Determine the (X, Y) coordinate at the center of the cell enclosing the given text.  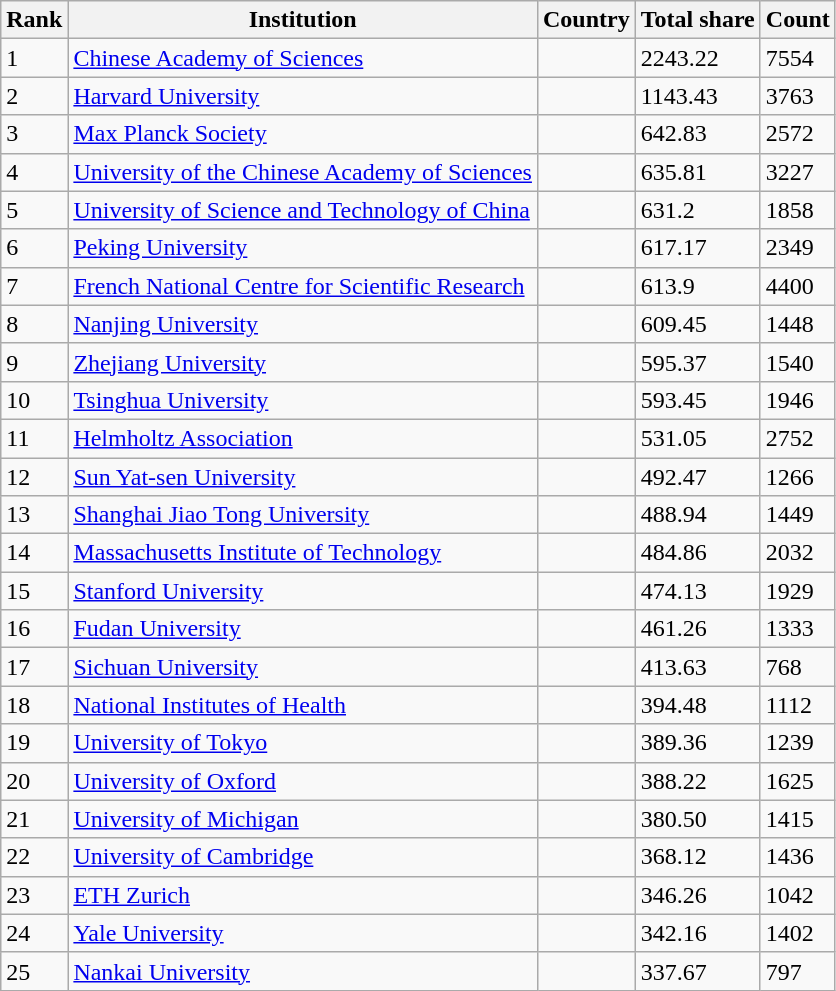
1402 (798, 933)
21 (34, 819)
Sichuan University (303, 667)
14 (34, 553)
Shanghai Jiao Tong University (303, 515)
797 (798, 971)
389.36 (698, 743)
1858 (798, 210)
20 (34, 781)
15 (34, 591)
13 (34, 515)
1333 (798, 629)
4400 (798, 286)
4 (34, 172)
635.81 (698, 172)
1448 (798, 324)
642.83 (698, 134)
3763 (798, 96)
609.45 (698, 324)
1042 (798, 895)
22 (34, 857)
1143.43 (698, 96)
1415 (798, 819)
484.86 (698, 553)
388.22 (698, 781)
461.26 (698, 629)
1112 (798, 705)
Count (798, 20)
University of Tokyo (303, 743)
Nankai University (303, 971)
Max Planck Society (303, 134)
Country (586, 20)
413.63 (698, 667)
492.47 (698, 477)
19 (34, 743)
2572 (798, 134)
2 (34, 96)
Rank (34, 20)
16 (34, 629)
23 (34, 895)
17 (34, 667)
Harvard University (303, 96)
631.2 (698, 210)
380.50 (698, 819)
2243.22 (698, 58)
2349 (798, 248)
1946 (798, 400)
1625 (798, 781)
1929 (798, 591)
337.67 (698, 971)
531.05 (698, 438)
342.16 (698, 933)
8 (34, 324)
5 (34, 210)
7554 (798, 58)
Institution (303, 20)
University of Oxford (303, 781)
6 (34, 248)
Nanjing University (303, 324)
University of Cambridge (303, 857)
3 (34, 134)
1540 (798, 362)
1266 (798, 477)
University of Michigan (303, 819)
617.17 (698, 248)
18 (34, 705)
ETH Zurich (303, 895)
394.48 (698, 705)
25 (34, 971)
Helmholtz Association (303, 438)
Chinese Academy of Sciences (303, 58)
488.94 (698, 515)
Fudan University (303, 629)
1436 (798, 857)
9 (34, 362)
12 (34, 477)
Yale University (303, 933)
French National Centre for Scientific Research (303, 286)
768 (798, 667)
595.37 (698, 362)
Sun Yat-sen University (303, 477)
1449 (798, 515)
613.9 (698, 286)
Massachusetts Institute of Technology (303, 553)
24 (34, 933)
346.26 (698, 895)
1239 (798, 743)
Stanford University (303, 591)
Peking University (303, 248)
2752 (798, 438)
Total share (698, 20)
2032 (798, 553)
National Institutes of Health (303, 705)
University of the Chinese Academy of Sciences (303, 172)
11 (34, 438)
7 (34, 286)
Zhejiang University (303, 362)
University of Science and Technology of China (303, 210)
Tsinghua University (303, 400)
368.12 (698, 857)
10 (34, 400)
3227 (798, 172)
474.13 (698, 591)
593.45 (698, 400)
1 (34, 58)
